Capture the cell that displays the provided text and extract its [x, y] central coordinate. 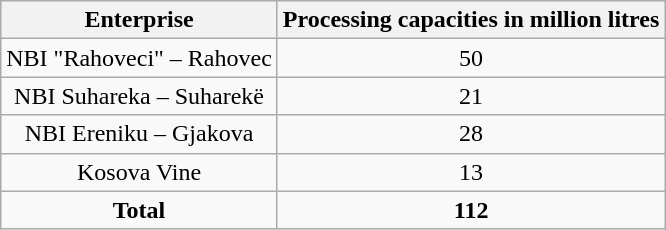
Enterprise [140, 20]
Processing capacities in million litres [470, 20]
NBI Suhareka – Suharekë [140, 96]
28 [470, 134]
NBI "Rahoveci" – Rahovec [140, 58]
NBI Ereniku – Gjakova [140, 134]
112 [470, 210]
50 [470, 58]
Total [140, 210]
Kosova Vine [140, 172]
13 [470, 172]
21 [470, 96]
